Search for the cell housing the specified text and yield its [X, Y] center coordinate. 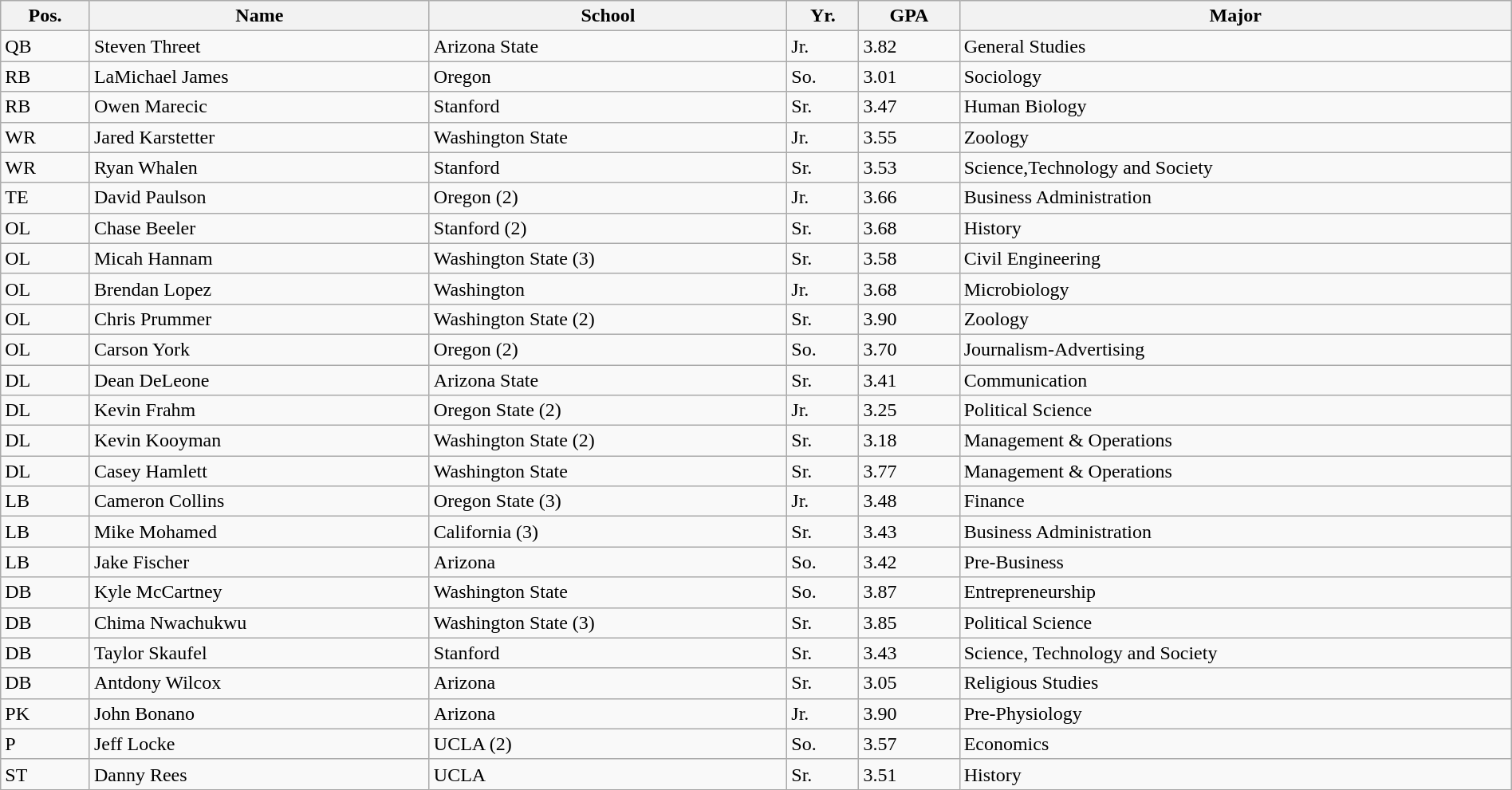
Steven Threet [259, 46]
Pos. [45, 16]
Name [259, 16]
Pre-Physiology [1235, 713]
Science,Technology and Society [1235, 167]
Washington [608, 289]
GPA [909, 16]
3.18 [909, 441]
Science, Technology and Society [1235, 653]
3.48 [909, 501]
Jeff Locke [259, 744]
TE [45, 198]
3.82 [909, 46]
Carson York [259, 349]
Entrepreneurship [1235, 592]
Jake Fischer [259, 562]
Casey Hamlett [259, 471]
3.70 [909, 349]
P [45, 744]
Economics [1235, 744]
Major [1235, 16]
Civil Engineering [1235, 258]
Danny Rees [259, 774]
3.55 [909, 137]
UCLA (2) [608, 744]
QB [45, 46]
Religious Studies [1235, 683]
Kevin Frahm [259, 411]
Microbiology [1235, 289]
David Paulson [259, 198]
3.01 [909, 77]
3.87 [909, 592]
3.77 [909, 471]
California (3) [608, 532]
Kyle McCartney [259, 592]
Human Biology [1235, 107]
3.05 [909, 683]
Pre-Business [1235, 562]
ST [45, 774]
Oregon [608, 77]
3.41 [909, 380]
Owen Marecic [259, 107]
Yr. [823, 16]
Sociology [1235, 77]
Ryan Whalen [259, 167]
Oregon State (2) [608, 411]
3.58 [909, 258]
3.47 [909, 107]
Finance [1235, 501]
Stanford (2) [608, 228]
Mike Mohamed [259, 532]
Kevin Kooyman [259, 441]
Chris Prummer [259, 319]
3.25 [909, 411]
3.42 [909, 562]
Antdony Wilcox [259, 683]
PK [45, 713]
3.85 [909, 623]
Jared Karstetter [259, 137]
Journalism-Advertising [1235, 349]
LaMichael James [259, 77]
Micah Hannam [259, 258]
3.51 [909, 774]
John Bonano [259, 713]
Brendan Lopez [259, 289]
3.53 [909, 167]
Cameron Collins [259, 501]
Oregon State (3) [608, 501]
Chima Nwachukwu [259, 623]
Dean DeLeone [259, 380]
3.66 [909, 198]
General Studies [1235, 46]
3.57 [909, 744]
UCLA [608, 774]
Taylor Skaufel [259, 653]
School [608, 16]
Chase Beeler [259, 228]
Communication [1235, 380]
